Pinpoint the cell where the given text exists, returning its (x, y) midpoint coordinate. 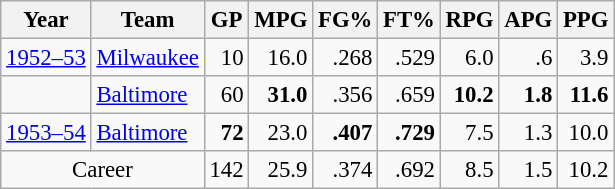
FT% (410, 20)
.659 (410, 95)
.6 (528, 58)
.374 (346, 170)
72 (226, 133)
MPG (281, 20)
.529 (410, 58)
Year (46, 20)
16.0 (281, 58)
.407 (346, 133)
.729 (410, 133)
.356 (346, 95)
Career (102, 170)
31.0 (281, 95)
10.0 (586, 133)
7.5 (470, 133)
10 (226, 58)
142 (226, 170)
6.0 (470, 58)
1.3 (528, 133)
GP (226, 20)
RPG (470, 20)
Milwaukee (148, 58)
1953–54 (46, 133)
1.5 (528, 170)
23.0 (281, 133)
Team (148, 20)
3.9 (586, 58)
FG% (346, 20)
25.9 (281, 170)
60 (226, 95)
.692 (410, 170)
APG (528, 20)
1.8 (528, 95)
8.5 (470, 170)
1952–53 (46, 58)
11.6 (586, 95)
.268 (346, 58)
PPG (586, 20)
